From the cell containing the given text, extract its center point as (x, y) coordinate. 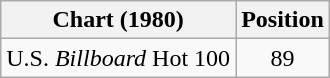
Chart (1980) (118, 20)
Position (283, 20)
U.S. Billboard Hot 100 (118, 58)
89 (283, 58)
